Extract the (X, Y) coordinate from the center of the cell holding the provided text.  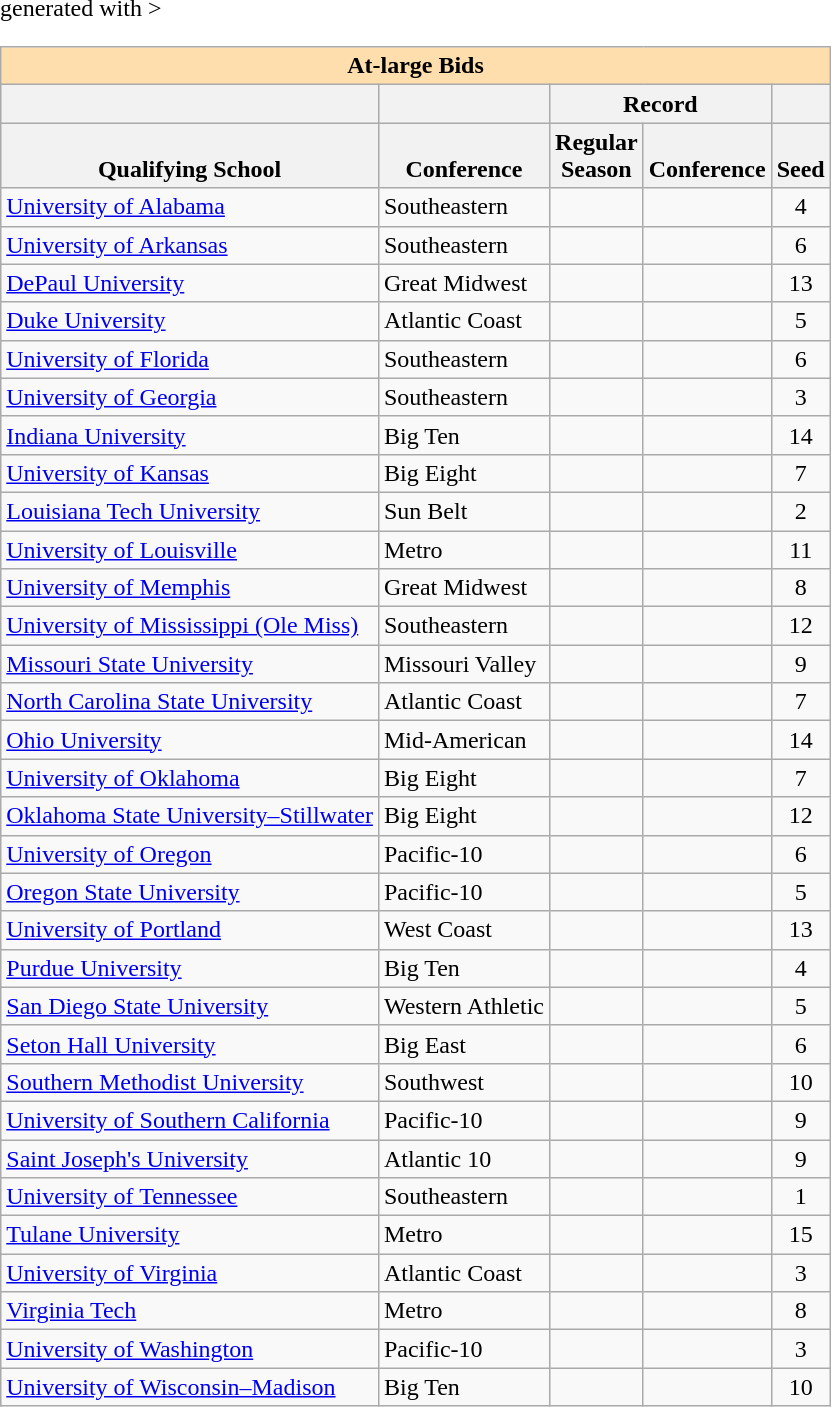
University of Oklahoma (190, 778)
15 (800, 1235)
Indiana University (190, 435)
Tulane University (190, 1235)
Seton Hall University (190, 1044)
University of Virginia (190, 1273)
University of Memphis (190, 588)
Purdue University (190, 968)
University of Portland (190, 930)
University of Washington (190, 1349)
Virginia Tech (190, 1311)
Missouri Valley (464, 664)
University of Alabama (190, 207)
University of Kansas (190, 473)
University of Oregon (190, 854)
Southwest (464, 1082)
University of Georgia (190, 397)
University of Tennessee (190, 1197)
Regular Season (597, 156)
Ohio University (190, 740)
Western Athletic (464, 1006)
University of Mississippi (Ole Miss) (190, 626)
University of Louisville (190, 549)
Sun Belt (464, 511)
University of Florida (190, 359)
Big East (464, 1044)
Oregon State University (190, 892)
Southern Methodist University (190, 1082)
Qualifying School (190, 156)
Seed (800, 156)
Mid-American (464, 740)
11 (800, 549)
DePaul University (190, 283)
University of Southern California (190, 1120)
North Carolina State University (190, 702)
2 (800, 511)
Missouri State University (190, 664)
Saint Joseph's University (190, 1159)
Atlantic 10 (464, 1159)
At-large Bids (416, 66)
Oklahoma State University–Stillwater (190, 816)
University of Wisconsin–Madison (190, 1387)
Record (661, 104)
1 (800, 1197)
Louisiana Tech University (190, 511)
Duke University (190, 321)
University of Arkansas (190, 245)
West Coast (464, 930)
San Diego State University (190, 1006)
